Locate the cell with the specified text and output its (x, y) center coordinate. 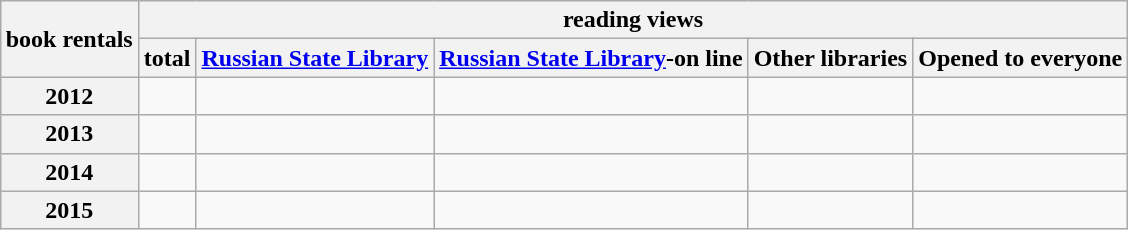
total (167, 58)
Russian State Library (315, 58)
reading views (633, 20)
2013 (69, 134)
book rentals (69, 39)
2012 (69, 96)
Other libraries (830, 58)
2014 (69, 172)
Russian State Library-on line (591, 58)
Opened to everyone (1020, 58)
2015 (69, 210)
